Search for the cell housing the specified text and yield its [x, y] center coordinate. 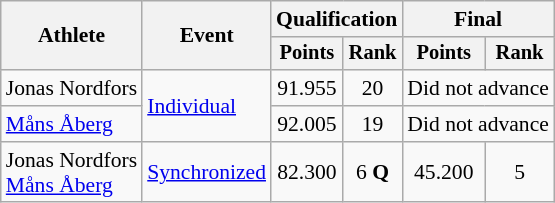
Qualification [336, 19]
45.200 [444, 172]
91.955 [307, 88]
5 [520, 172]
Individual [206, 106]
92.005 [307, 124]
Synchronized [206, 172]
Athlete [72, 36]
Event [206, 36]
20 [373, 88]
82.300 [307, 172]
Jonas Nordfors [72, 88]
Final [478, 19]
Jonas NordforsMåns Åberg [72, 172]
6 Q [373, 172]
Måns Åberg [72, 124]
19 [373, 124]
